Detect which cell encompasses the target text, then output its [x, y] center coordinate. 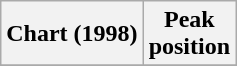
Peakposition [189, 34]
Chart (1998) [72, 34]
